Return [x, y] of the center of cell containing provided text 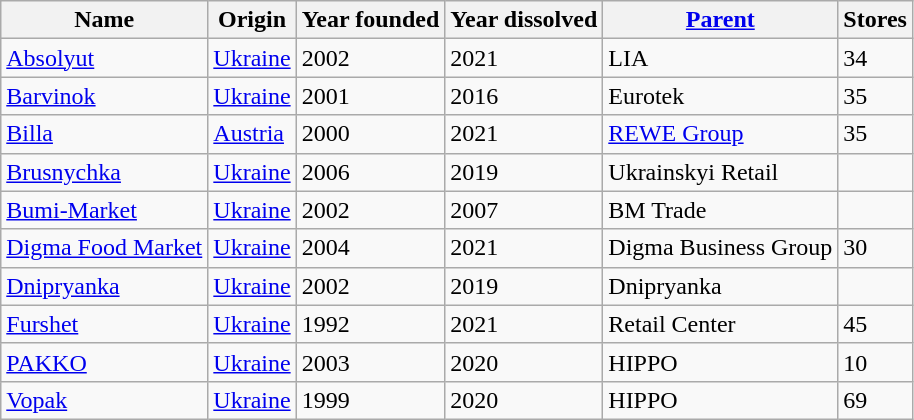
2016 [524, 96]
Digma Food Market [104, 248]
1992 [370, 324]
2004 [370, 248]
Austria [252, 134]
10 [876, 362]
LIA [720, 58]
69 [876, 400]
2001 [370, 96]
Bumi-Market [104, 210]
30 [876, 248]
2000 [370, 134]
Eurotek [720, 96]
34 [876, 58]
Retail Center [720, 324]
Digma Business Group [720, 248]
Brusnychka [104, 172]
2007 [524, 210]
Stores [876, 20]
Absolyut [104, 58]
Origin [252, 20]
45 [876, 324]
Year dissolved [524, 20]
Name [104, 20]
2006 [370, 172]
Vopak [104, 400]
1999 [370, 400]
Barvinok [104, 96]
Year founded [370, 20]
REWE Group [720, 134]
PAKKO [104, 362]
Billa [104, 134]
BM Trade [720, 210]
Parent [720, 20]
2003 [370, 362]
Ukrainskyi Retail [720, 172]
Furshet [104, 324]
